Detect which cell encompasses the target text, then output its (X, Y) center coordinate. 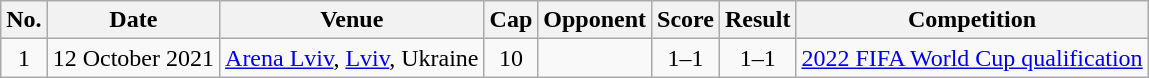
10 (511, 58)
Score (686, 20)
Competition (972, 20)
1 (24, 58)
Date (133, 20)
Result (758, 20)
Opponent (595, 20)
Cap (511, 20)
Venue (352, 20)
12 October 2021 (133, 58)
Arena Lviv, Lviv, Ukraine (352, 58)
2022 FIFA World Cup qualification (972, 58)
No. (24, 20)
